Locate the cell with the specified text and output its [X, Y] center coordinate. 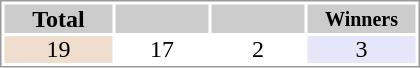
3 [362, 50]
Winners [362, 18]
2 [258, 50]
Total [58, 18]
19 [58, 50]
17 [162, 50]
